Find where the given text appears and provide that cell's center as (x, y) coordinate. 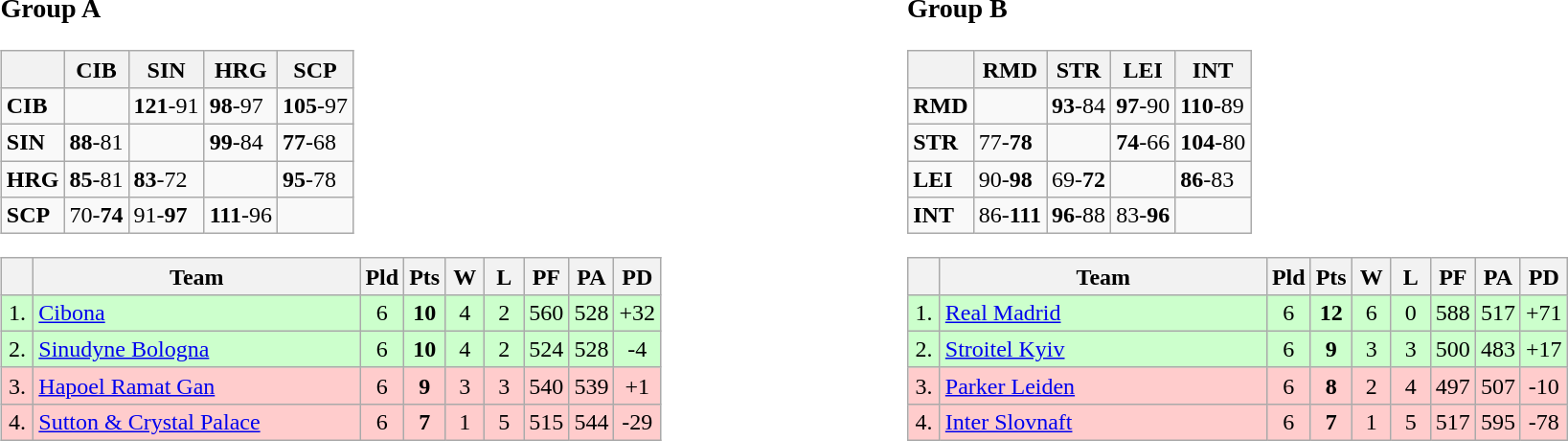
111-96 (240, 216)
86-111 (1010, 216)
104-80 (1213, 143)
-10 (1544, 385)
595 (1498, 422)
+1 (638, 385)
+32 (638, 313)
91-97 (167, 216)
98-97 (240, 105)
588 (1452, 313)
+17 (1544, 349)
Sinudyne Bologna (197, 349)
110-89 (1213, 105)
Sutton & Crystal Palace (197, 422)
95-78 (316, 179)
105-97 (316, 105)
88-81 (96, 143)
77-68 (316, 143)
497 (1452, 385)
12 (1331, 313)
0 (1410, 313)
83-72 (167, 179)
74-66 (1144, 143)
500 (1452, 349)
-78 (1544, 422)
507 (1498, 385)
Cibona (197, 313)
524 (546, 349)
83-96 (1144, 216)
77-78 (1010, 143)
515 (546, 422)
8 (1331, 385)
70-74 (96, 216)
Inter Slovnaft (1103, 422)
540 (546, 385)
69-72 (1079, 179)
Hapoel Ramat Gan (197, 385)
Real Madrid (1103, 313)
86-83 (1213, 179)
-29 (638, 422)
+71 (1544, 313)
560 (546, 313)
99-84 (240, 143)
483 (1498, 349)
Parker Leiden (1103, 385)
539 (592, 385)
-4 (638, 349)
96-88 (1079, 216)
Stroitel Kyiv (1103, 349)
90-98 (1010, 179)
97-90 (1144, 105)
85-81 (96, 179)
544 (592, 422)
121-91 (167, 105)
93-84 (1079, 105)
